Return [x, y] of the center of cell containing provided text 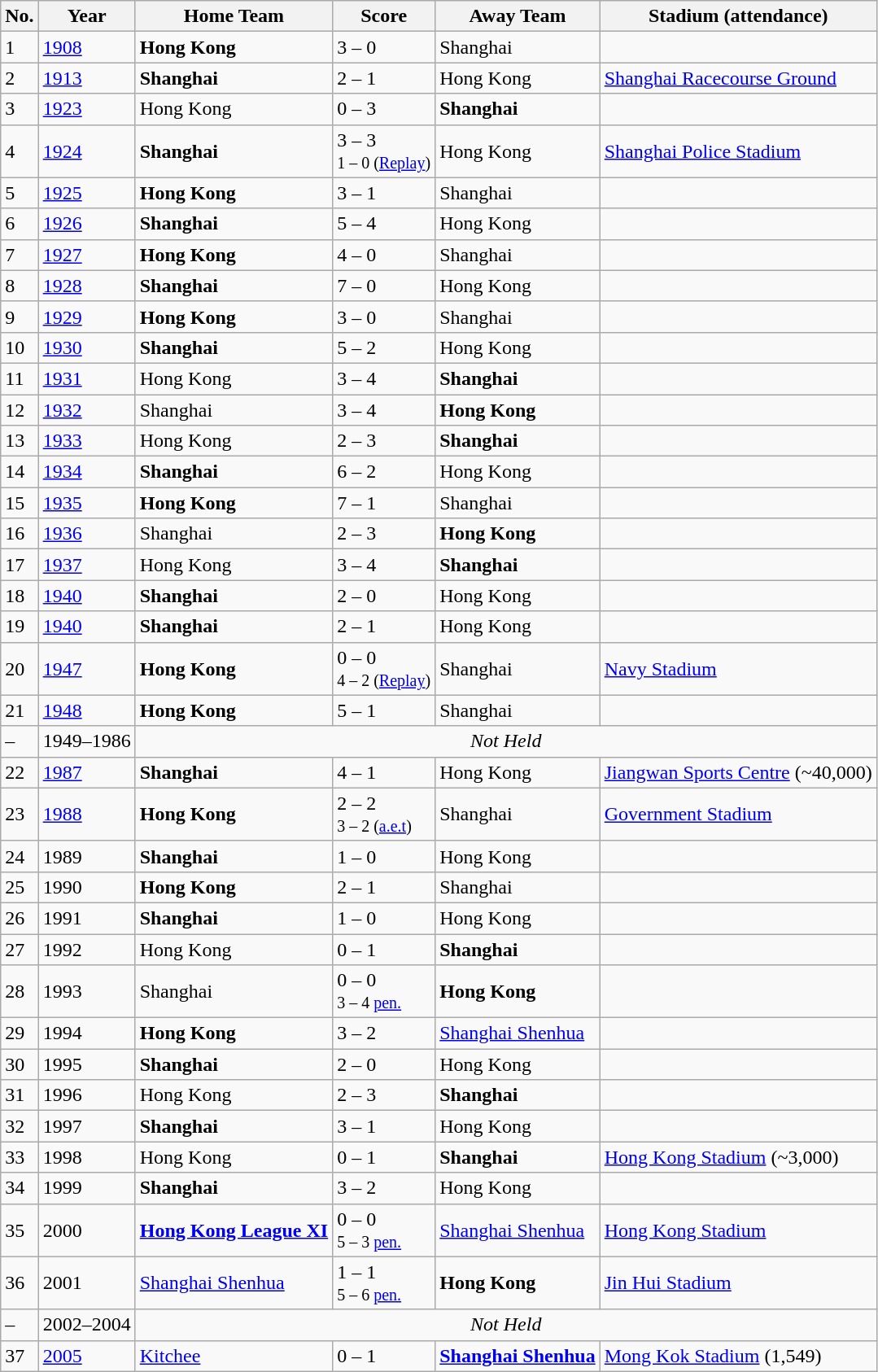
2 [20, 78]
1998 [86, 1157]
Navy Stadium [738, 669]
2002–2004 [86, 1325]
33 [20, 1157]
Jiangwan Sports Centre (~40,000) [738, 772]
1925 [86, 193]
10 [20, 347]
2001 [86, 1282]
No. [20, 16]
7 [20, 255]
1930 [86, 347]
1932 [86, 409]
27 [20, 950]
32 [20, 1126]
35 [20, 1230]
18 [20, 596]
2000 [86, 1230]
17 [20, 565]
1948 [86, 710]
Home Team [234, 16]
1913 [86, 78]
5 [20, 193]
1947 [86, 669]
Hong Kong Stadium (~3,000) [738, 1157]
1934 [86, 472]
4 [20, 151]
1937 [86, 565]
36 [20, 1282]
Jin Hui Stadium [738, 1282]
1997 [86, 1126]
3 – 31 – 0 (Replay) [384, 151]
28 [20, 991]
4 – 1 [384, 772]
Government Stadium [738, 814]
1927 [86, 255]
22 [20, 772]
1994 [86, 1033]
0 – 05 – 3 pen. [384, 1230]
5 – 1 [384, 710]
0 – 04 – 2 (Replay) [384, 669]
1990 [86, 887]
11 [20, 378]
Year [86, 16]
1999 [86, 1188]
19 [20, 627]
13 [20, 441]
6 [20, 224]
1949–1986 [86, 741]
Score [384, 16]
1935 [86, 503]
Mong Kok Stadium (1,549) [738, 1356]
25 [20, 887]
0 – 3 [384, 109]
20 [20, 669]
Stadium (attendance) [738, 16]
31 [20, 1095]
5 – 2 [384, 347]
1996 [86, 1095]
Hong Kong Stadium [738, 1230]
2005 [86, 1356]
23 [20, 814]
1931 [86, 378]
37 [20, 1356]
30 [20, 1064]
8 [20, 286]
1987 [86, 772]
1926 [86, 224]
9 [20, 317]
26 [20, 918]
16 [20, 534]
7 – 0 [384, 286]
1991 [86, 918]
1988 [86, 814]
1936 [86, 534]
29 [20, 1033]
Hong Kong League XI [234, 1230]
21 [20, 710]
15 [20, 503]
Kitchee [234, 1356]
Away Team [518, 16]
3 [20, 109]
1908 [86, 47]
24 [20, 856]
Shanghai Police Stadium [738, 151]
12 [20, 409]
4 – 0 [384, 255]
2 – 23 – 2 (a.e.t) [384, 814]
1 – 15 – 6 pen. [384, 1282]
1928 [86, 286]
1929 [86, 317]
6 – 2 [384, 472]
1924 [86, 151]
1992 [86, 950]
34 [20, 1188]
1993 [86, 991]
0 – 03 – 4 pen. [384, 991]
14 [20, 472]
1923 [86, 109]
Shanghai Racecourse Ground [738, 78]
7 – 1 [384, 503]
1933 [86, 441]
5 – 4 [384, 224]
1989 [86, 856]
1 [20, 47]
1995 [86, 1064]
